For the text-containing cell, return its midpoint in [x, y] coordinate format. 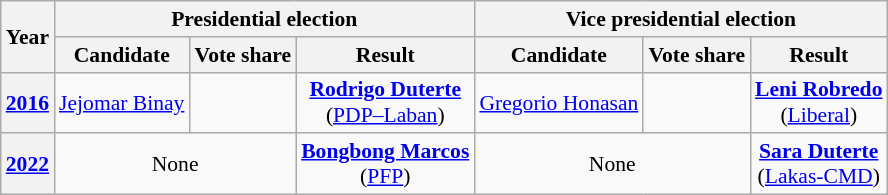
Gregorio Honasan [558, 102]
2016 [28, 102]
Bongbong Marcos(PFP) [385, 164]
Year [28, 36]
Jejomar Binay [122, 102]
2022 [28, 164]
Presidential election [264, 19]
Rodrigo Duterte(PDP–Laban) [385, 102]
Vice presidential election [680, 19]
Leni Robredo(Liberal) [818, 102]
Sara Duterte(Lakas-CMD) [818, 164]
